Search for the cell housing the specified text and yield its [x, y] center coordinate. 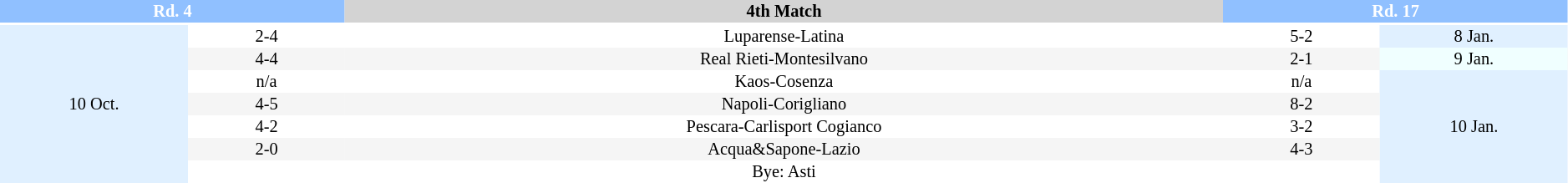
4-2 [266, 127]
Rd. 17 [1395, 12]
10 Oct. [94, 104]
Bye: Asti [784, 172]
10 Jan. [1474, 127]
Kaos-Cosenza [784, 82]
2-1 [1302, 58]
Acqua&Sapone-Lazio [784, 149]
Napoli-Corigliano [784, 104]
Luparense-Latina [784, 37]
8 Jan. [1474, 37]
5-2 [1302, 37]
Pescara-Carlisport Cogianco [784, 127]
Rd. 4 [172, 12]
Real Rieti-Montesilvano [784, 58]
4-5 [266, 104]
4-4 [266, 58]
2-4 [266, 37]
3-2 [1302, 127]
4-3 [1302, 149]
8-2 [1302, 104]
9 Jan. [1474, 58]
4th Match [784, 12]
2-0 [266, 149]
